Return [x, y] of the center of cell containing provided text 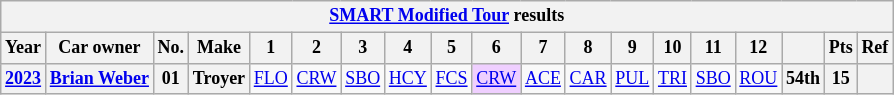
7 [544, 48]
SMART Modified Tour results [447, 16]
Year [24, 48]
3 [363, 48]
CAR [588, 78]
6 [496, 48]
2023 [24, 78]
8 [588, 48]
1 [270, 48]
Make [218, 48]
HCY [408, 78]
01 [170, 78]
Car owner [99, 48]
No. [170, 48]
Pts [840, 48]
PUL [632, 78]
FLO [270, 78]
15 [840, 78]
ROU [758, 78]
Troyer [218, 78]
Ref [875, 48]
9 [632, 48]
TRI [673, 78]
Brian Weber [99, 78]
2 [316, 48]
5 [452, 48]
FCS [452, 78]
4 [408, 48]
ACE [544, 78]
12 [758, 48]
10 [673, 48]
54th [804, 78]
11 [713, 48]
